Identify which cell holds the provided text, then report its [x, y] central coordinate. 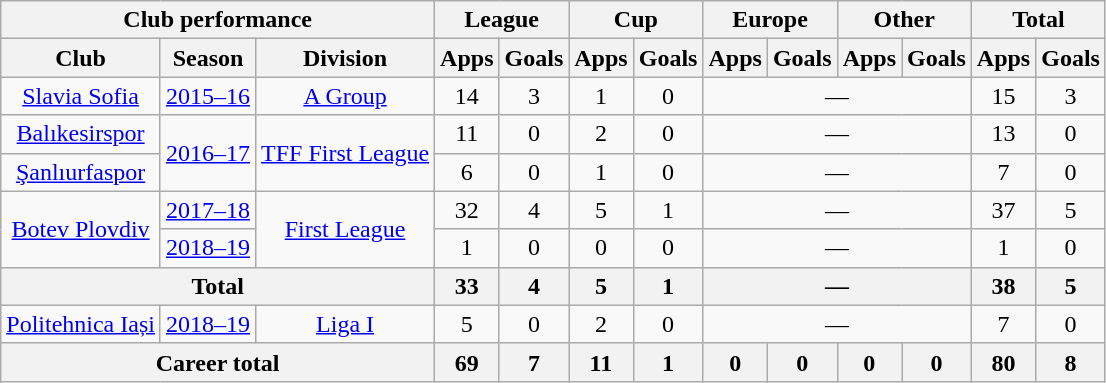
Politehnica Iași [81, 324]
6 [467, 172]
33 [467, 286]
Liga I [346, 324]
Slavia Sofia [81, 96]
14 [467, 96]
69 [467, 362]
Club [81, 58]
Division [346, 58]
2016–17 [208, 153]
A Group [346, 96]
8 [1071, 362]
2015–16 [208, 96]
Cup [636, 20]
Other [904, 20]
Club performance [218, 20]
Europe [770, 20]
2017–18 [208, 210]
13 [1003, 134]
Season [208, 58]
Career total [218, 362]
Balıkesirspor [81, 134]
15 [1003, 96]
37 [1003, 210]
38 [1003, 286]
80 [1003, 362]
League [502, 20]
32 [467, 210]
Şanlıurfaspor [81, 172]
TFF First League [346, 153]
Botev Plovdiv [81, 229]
First League [346, 229]
